Output the [x, y] coordinate of the center of the cell containing the given text.  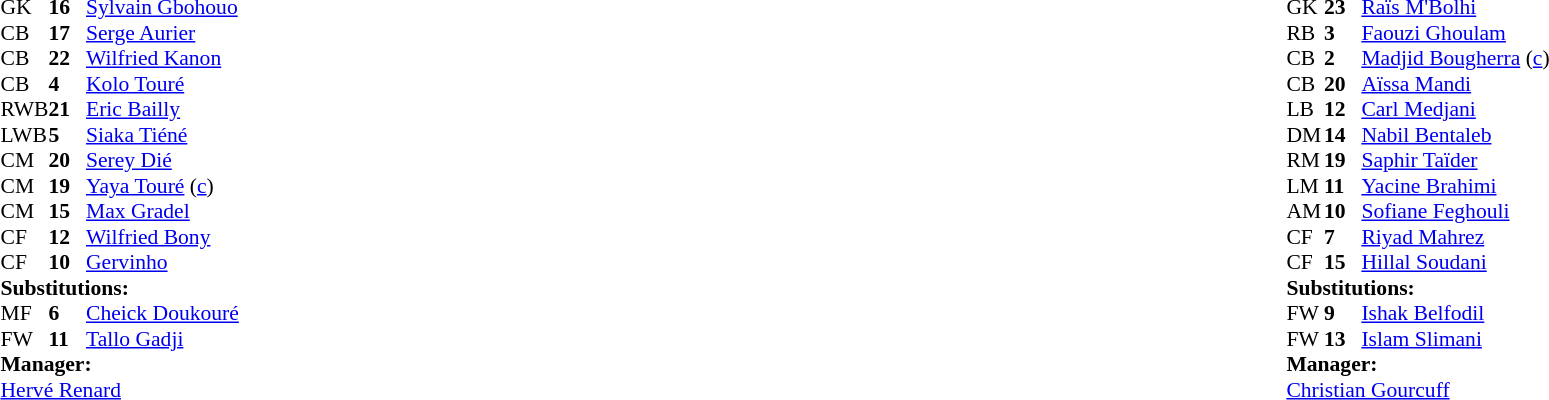
RM [1305, 161]
Ishak Belfodil [1455, 313]
Serge Aurier [162, 33]
17 [67, 33]
Kolo Touré [162, 84]
RB [1305, 33]
Madjid Bougherra (c) [1455, 59]
22 [67, 59]
Serey Dié [162, 161]
7 [1343, 237]
Faouzi Ghoulam [1455, 33]
Eric Bailly [162, 109]
Yacine Brahimi [1455, 186]
Gervinho [162, 263]
4 [67, 84]
Yaya Touré (c) [162, 186]
13 [1343, 339]
Tallo Gadji [162, 339]
Saphir Taïder [1455, 161]
Aïssa Mandi [1455, 84]
Cheick Doukouré [162, 313]
Riyad Mahrez [1455, 237]
3 [1343, 33]
Sofiane Feghouli [1455, 211]
RWB [24, 109]
AM [1305, 211]
MF [24, 313]
DM [1305, 135]
Islam Slimani [1455, 339]
Siaka Tiéné [162, 135]
21 [67, 109]
Wilfried Bony [162, 237]
LM [1305, 186]
Wilfried Kanon [162, 59]
Nabil Bentaleb [1455, 135]
Hillal Soudani [1455, 263]
Max Gradel [162, 211]
Carl Medjani [1455, 109]
LB [1305, 109]
2 [1343, 59]
14 [1343, 135]
LWB [24, 135]
5 [67, 135]
9 [1343, 313]
6 [67, 313]
